Search for the cell housing the specified text and yield its (X, Y) center coordinate. 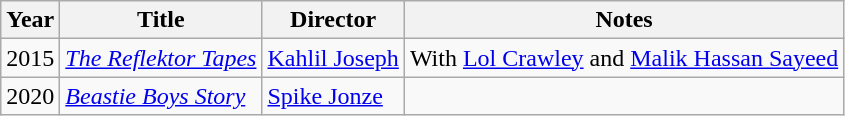
Spike Jonze (333, 96)
Year (30, 20)
Kahlil Joseph (333, 58)
2015 (30, 58)
The Reflektor Tapes (161, 58)
Director (333, 20)
With Lol Crawley and Malik Hassan Sayeed (624, 58)
Notes (624, 20)
2020 (30, 96)
Title (161, 20)
Beastie Boys Story (161, 96)
